For the text-containing cell, return its midpoint in [X, Y] coordinate format. 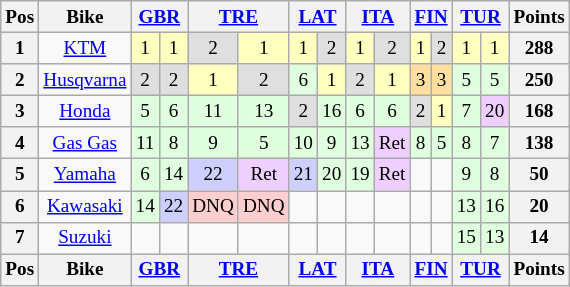
50 [539, 175]
168 [539, 111]
Husqvarna [85, 80]
250 [539, 80]
15 [466, 238]
138 [539, 143]
Yamaha [85, 175]
4 [20, 143]
10 [303, 143]
288 [539, 48]
KTM [85, 48]
Suzuki [85, 238]
Honda [85, 111]
19 [360, 175]
Kawasaki [85, 206]
21 [303, 175]
Gas Gas [85, 143]
